Locate the cell with the specified text and output its [X, Y] center coordinate. 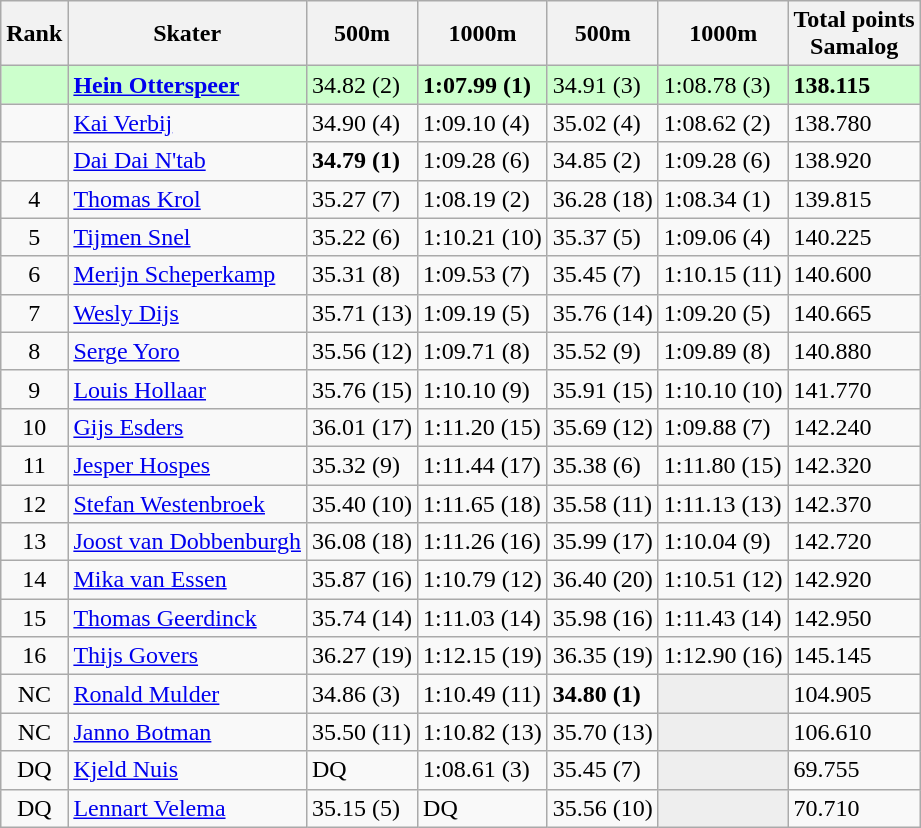
1:10.49 (11) [483, 694]
142.920 [854, 580]
1:10.10 (10) [723, 389]
36.01 (17) [362, 427]
34.79 (1) [362, 161]
4 [34, 199]
1:07.99 (1) [483, 85]
5 [34, 237]
1:11.43 (14) [723, 618]
1:11.80 (15) [723, 465]
1:08.62 (2) [723, 123]
1:08.34 (1) [723, 199]
70.710 [854, 808]
1:10.15 (11) [723, 275]
Rank [34, 34]
35.56 (12) [362, 351]
1:10.04 (9) [723, 542]
35.22 (6) [362, 237]
145.145 [854, 656]
35.31 (8) [362, 275]
35.38 (6) [602, 465]
35.52 (9) [602, 351]
8 [34, 351]
35.98 (16) [602, 618]
104.905 [854, 694]
35.99 (17) [602, 542]
Janno Botman [188, 732]
Thomas Krol [188, 199]
36.35 (19) [602, 656]
1:09.88 (7) [723, 427]
34.85 (2) [602, 161]
1:10.10 (9) [483, 389]
35.70 (13) [602, 732]
9 [34, 389]
1:09.19 (5) [483, 313]
35.02 (4) [602, 123]
140.225 [854, 237]
35.40 (10) [362, 503]
140.880 [854, 351]
139.815 [854, 199]
Louis Hollaar [188, 389]
35.37 (5) [602, 237]
138.115 [854, 85]
35.15 (5) [362, 808]
1:09.53 (7) [483, 275]
Jesper Hospes [188, 465]
Wesly Dijs [188, 313]
1:09.89 (8) [723, 351]
138.920 [854, 161]
142.720 [854, 542]
14 [34, 580]
36.28 (18) [602, 199]
Dai Dai N'tab [188, 161]
34.91 (3) [602, 85]
Kjeld Nuis [188, 770]
Mika van Essen [188, 580]
34.80 (1) [602, 694]
1:09.71 (8) [483, 351]
Merijn Scheperkamp [188, 275]
35.71 (13) [362, 313]
Lennart Velema [188, 808]
35.74 (14) [362, 618]
16 [34, 656]
Gijs Esders [188, 427]
34.90 (4) [362, 123]
142.320 [854, 465]
140.665 [854, 313]
Serge Yoro [188, 351]
Hein Otterspeer [188, 85]
35.69 (12) [602, 427]
1:11.65 (18) [483, 503]
35.58 (11) [602, 503]
15 [34, 618]
35.27 (7) [362, 199]
Skater [188, 34]
1:10.21 (10) [483, 237]
Ronald Mulder [188, 694]
34.82 (2) [362, 85]
141.770 [854, 389]
1:09.10 (4) [483, 123]
1:10.51 (12) [723, 580]
1:09.20 (5) [723, 313]
35.56 (10) [602, 808]
36.40 (20) [602, 580]
1:11.13 (13) [723, 503]
Thomas Geerdinck [188, 618]
36.27 (19) [362, 656]
1:08.19 (2) [483, 199]
142.370 [854, 503]
11 [34, 465]
138.780 [854, 123]
1:08.61 (3) [483, 770]
35.50 (11) [362, 732]
1:12.90 (16) [723, 656]
13 [34, 542]
35.91 (15) [602, 389]
1:11.44 (17) [483, 465]
35.76 (15) [362, 389]
106.610 [854, 732]
1:09.06 (4) [723, 237]
36.08 (18) [362, 542]
34.86 (3) [362, 694]
1:11.03 (14) [483, 618]
35.87 (16) [362, 580]
1:12.15 (19) [483, 656]
Stefan Westenbroek [188, 503]
1:08.78 (3) [723, 85]
6 [34, 275]
Kai Verbij [188, 123]
1:10.82 (13) [483, 732]
7 [34, 313]
Thijs Govers [188, 656]
1:11.26 (16) [483, 542]
Joost van Dobbenburgh [188, 542]
1:11.20 (15) [483, 427]
142.950 [854, 618]
35.76 (14) [602, 313]
10 [34, 427]
1:10.79 (12) [483, 580]
Total points Samalog [854, 34]
Tijmen Snel [188, 237]
69.755 [854, 770]
142.240 [854, 427]
35.32 (9) [362, 465]
12 [34, 503]
140.600 [854, 275]
